Scan for the cell matching the given text and deliver its (x, y) coordinate at center. 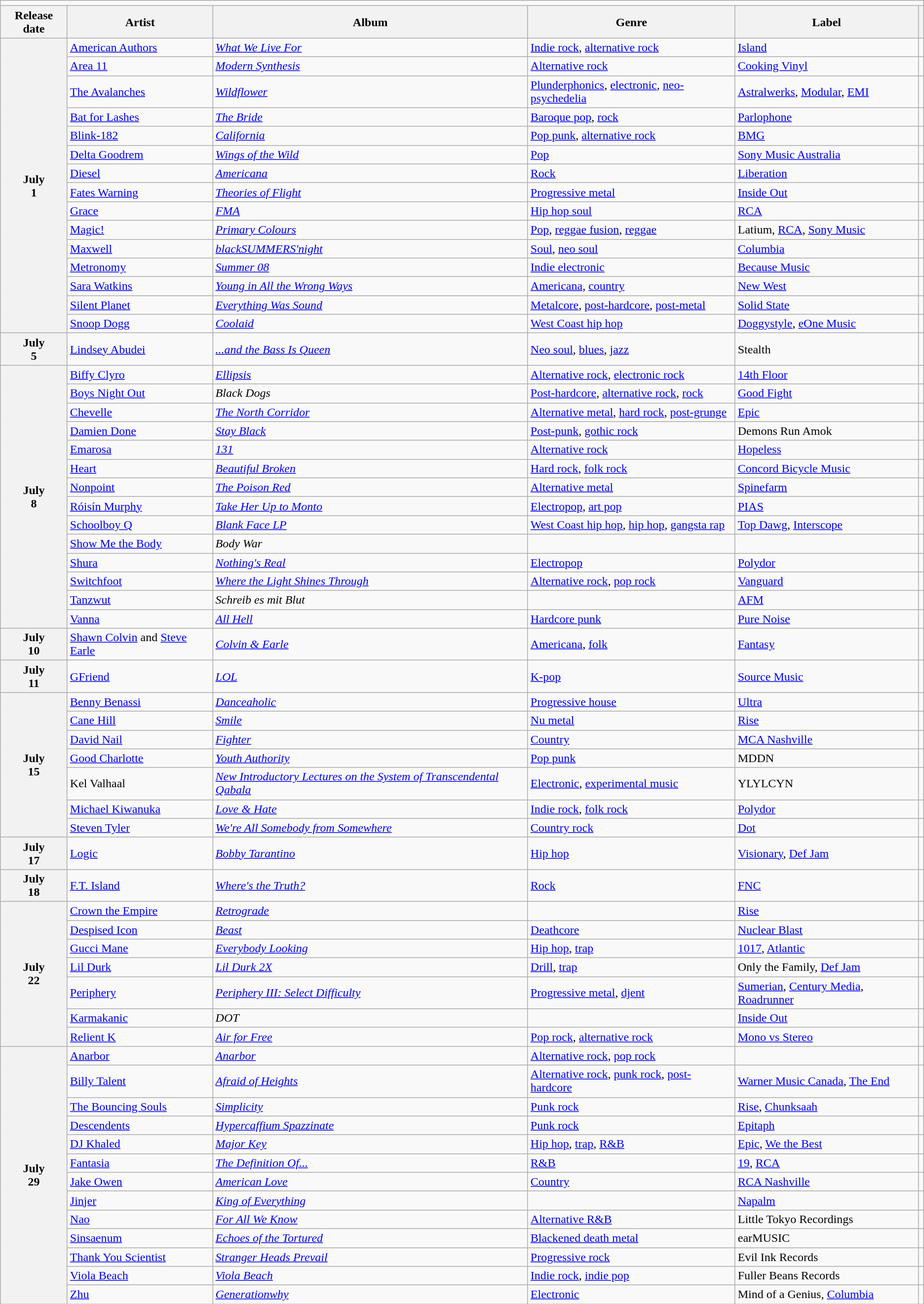
July11 (34, 676)
Air for Free (370, 1037)
July15 (34, 765)
July8 (34, 497)
Release date (34, 22)
Grace (140, 211)
FMA (370, 211)
Show Me the Body (140, 543)
The Avalanches (140, 92)
earMUSIC (826, 1238)
blackSUMMERS'night (370, 248)
Dot (826, 828)
Island (826, 47)
Delta Goodrem (140, 154)
Damien Done (140, 431)
Mind of a Genius, Columbia (826, 1295)
Cane Hill (140, 721)
Where's the Truth? (370, 885)
14th Floor (826, 375)
David Nail (140, 739)
BMG (826, 136)
Good Fight (826, 393)
Schoolboy Q (140, 525)
Hip hop (631, 853)
West Coast hip hop, hip hop, gangsta rap (631, 525)
Epic, We the Best (826, 1144)
Where the Light Shines Through (370, 581)
Electronic (631, 1295)
F.T. Island (140, 885)
For All We Know (370, 1219)
Afraid of Heights (370, 1081)
Indie rock, alternative rock (631, 47)
July1 (34, 186)
Gucci Mane (140, 949)
Coolaid (370, 324)
Sony Music Australia (826, 154)
...and the Bass Is Queen (370, 349)
Nothing's Real (370, 562)
Periphery III: Select Difficulty (370, 993)
Post-hardcore, alternative rock, rock (631, 393)
Soul, neo soul (631, 248)
Americana (370, 173)
Tanzwut (140, 600)
Pop punk (631, 758)
1017, Atlantic (826, 949)
Hip hop, trap, R&B (631, 1144)
Hip hop soul (631, 211)
MDDN (826, 758)
Thank You Scientist (140, 1257)
Emarosa (140, 450)
RCA Nashville (826, 1182)
The North Corridor (370, 412)
Progressive rock (631, 1257)
Fighter (370, 739)
Simplicity (370, 1107)
Steven Tyler (140, 828)
Alternative R&B (631, 1219)
Epitaph (826, 1125)
New West (826, 286)
Billy Talent (140, 1081)
Artist (140, 22)
Progressive metal (631, 192)
Good Charlotte (140, 758)
Colvin & Earle (370, 645)
Beast (370, 929)
Top Dawg, Interscope (826, 525)
Relient K (140, 1037)
July22 (34, 973)
Major Key (370, 1144)
July5 (34, 349)
Maxwell (140, 248)
YLYLCYN (826, 784)
Zhu (140, 1295)
Chevelle (140, 412)
RCA (826, 211)
California (370, 136)
Cooking Vinyl (826, 66)
Deathcore (631, 929)
Vanna (140, 619)
Sinsaenum (140, 1238)
Crown the Empire (140, 911)
Take Her Up to Monto (370, 506)
Biffy Clyro (140, 375)
Metronomy (140, 268)
July17 (34, 853)
131 (370, 450)
Doggystyle, eOne Music (826, 324)
Pop (631, 154)
Visionary, Def Jam (826, 853)
Bat for Lashes (140, 117)
Columbia (826, 248)
Echoes of the Tortured (370, 1238)
AFM (826, 600)
PIAS (826, 506)
Everything Was Sound (370, 305)
Progressive house (631, 702)
Stealth (826, 349)
Wildflower (370, 92)
Lil Durk 2X (370, 967)
Hard rock, folk rock (631, 468)
Nao (140, 1219)
Bobby Tarantino (370, 853)
Spinefarm (826, 487)
American Love (370, 1182)
Post-punk, gothic rock (631, 431)
Alternative rock, punk rock, post-hardcore (631, 1081)
Karmakanic (140, 1018)
July10 (34, 645)
Everybody Looking (370, 949)
Body War (370, 543)
All Hell (370, 619)
Beautiful Broken (370, 468)
Hardcore punk (631, 619)
Silent Planet (140, 305)
Astralwerks, Modular, EMI (826, 92)
Fates Warning (140, 192)
Electropop (631, 562)
Americana, folk (631, 645)
Diesel (140, 173)
Theories of Flight (370, 192)
R&B (631, 1163)
The Definition Of... (370, 1163)
Jake Owen (140, 1182)
Little Tokyo Recordings (826, 1219)
Mono vs Stereo (826, 1037)
Benny Benassi (140, 702)
Label (826, 22)
Retrograde (370, 911)
Nu metal (631, 721)
Evil Ink Records (826, 1257)
Smile (370, 721)
Americana, country (631, 286)
Drill, trap (631, 967)
Love & Hate (370, 809)
Genre (631, 22)
Jinjer (140, 1200)
Hypercaffium Spazzinate (370, 1125)
Alternative rock, electronic rock (631, 375)
American Authors (140, 47)
Youth Authority (370, 758)
West Coast hip hop (631, 324)
DJ Khaled (140, 1144)
Sara Watkins (140, 286)
Progressive metal, djent (631, 993)
The Bride (370, 117)
Electropop, art pop (631, 506)
Alternative metal, hard rock, post-grunge (631, 412)
Ultra (826, 702)
Róisín Murphy (140, 506)
Periphery (140, 993)
Summer 08 (370, 268)
Primary Colours (370, 230)
Country rock (631, 828)
July18 (34, 885)
July29 (34, 1175)
FNC (826, 885)
Kel Valhaal (140, 784)
Descendents (140, 1125)
Parlophone (826, 117)
Only the Family, Def Jam (826, 967)
Blink-182 (140, 136)
King of Everything (370, 1200)
Solid State (826, 305)
Napalm (826, 1200)
The Poison Red (370, 487)
Young in All the Wrong Ways (370, 286)
Snoop Dogg (140, 324)
Latium, RCA, Sony Music (826, 230)
Ellipsis (370, 375)
Generationwhy (370, 1295)
Album (370, 22)
Indie rock, indie pop (631, 1276)
Rise, Chunksaah (826, 1107)
Fantasia (140, 1163)
MCA Nashville (826, 739)
Indie rock, folk rock (631, 809)
New Introductory Lectures on the System of Transcendental Qabala (370, 784)
Fantasy (826, 645)
Switchfoot (140, 581)
Lindsey Abudei (140, 349)
Shura (140, 562)
Schreib es mit Blut (370, 600)
Epic (826, 412)
Modern Synthesis (370, 66)
Indie electronic (631, 268)
Fuller Beans Records (826, 1276)
Lil Durk (140, 967)
We're All Somebody from Somewhere (370, 828)
Stay Black (370, 431)
What We Live For (370, 47)
Because Music (826, 268)
Heart (140, 468)
Black Dogs (370, 393)
Warner Music Canada, The End (826, 1081)
Pop, reggae fusion, reggae (631, 230)
Sumerian, Century Media, Roadrunner (826, 993)
Neo soul, blues, jazz (631, 349)
Electronic, experimental music (631, 784)
Blank Face LP (370, 525)
K-pop (631, 676)
GFriend (140, 676)
Boys Night Out (140, 393)
Danceaholic (370, 702)
Demons Run Amok (826, 431)
Logic (140, 853)
Vanguard (826, 581)
Metalcore, post-hardcore, post-metal (631, 305)
Hopeless (826, 450)
Wings of the Wild (370, 154)
Stranger Heads Prevail (370, 1257)
Alternative metal (631, 487)
DOT (370, 1018)
Magic! (140, 230)
Shawn Colvin and Steve Earle (140, 645)
The Bouncing Souls (140, 1107)
19, RCA (826, 1163)
Michael Kiwanuka (140, 809)
Baroque pop, rock (631, 117)
LOL (370, 676)
Liberation (826, 173)
Plunderphonics, electronic, neo-psychedelia (631, 92)
Blackened death metal (631, 1238)
Pure Noise (826, 619)
Nuclear Blast (826, 929)
Pop punk, alternative rock (631, 136)
Source Music (826, 676)
Hip hop, trap (631, 949)
Despised Icon (140, 929)
Concord Bicycle Music (826, 468)
Area 11 (140, 66)
Nonpoint (140, 487)
Pop rock, alternative rock (631, 1037)
